For the text-containing cell, return its midpoint in [X, Y] coordinate format. 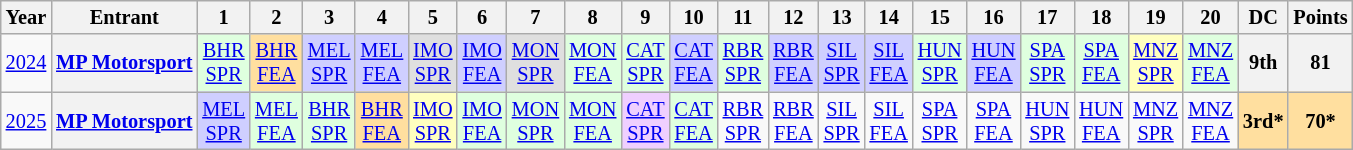
18 [1101, 17]
16 [994, 17]
10 [693, 17]
4 [382, 17]
Entrant [124, 17]
12 [793, 17]
2 [276, 17]
11 [743, 17]
9th [1263, 63]
1 [224, 17]
15 [940, 17]
14 [889, 17]
20 [1210, 17]
9 [645, 17]
DC [1263, 17]
2024 [26, 63]
19 [1156, 17]
6 [482, 17]
Points [1320, 17]
2025 [26, 121]
13 [842, 17]
7 [536, 17]
8 [592, 17]
3rd* [1263, 121]
5 [432, 17]
70* [1320, 121]
17 [1047, 17]
Year [26, 17]
81 [1320, 63]
3 [330, 17]
